Return the [X, Y] coordinate for the center point of the cell that contains the specified text.  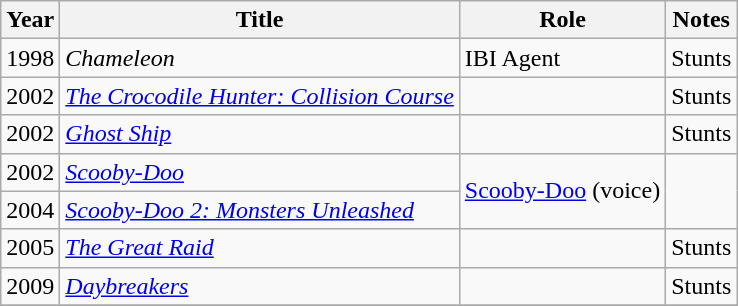
Daybreakers [260, 286]
Year [30, 20]
The Great Raid [260, 248]
Ghost Ship [260, 134]
Scooby-Doo (voice) [562, 191]
Scooby-Doo [260, 172]
Scooby-Doo 2: Monsters Unleashed [260, 210]
1998 [30, 58]
Chameleon [260, 58]
Notes [702, 20]
IBI Agent [562, 58]
2005 [30, 248]
2009 [30, 286]
2004 [30, 210]
Title [260, 20]
The Crocodile Hunter: Collision Course [260, 96]
Role [562, 20]
